Capture the cell that displays the provided text and extract its (X, Y) central coordinate. 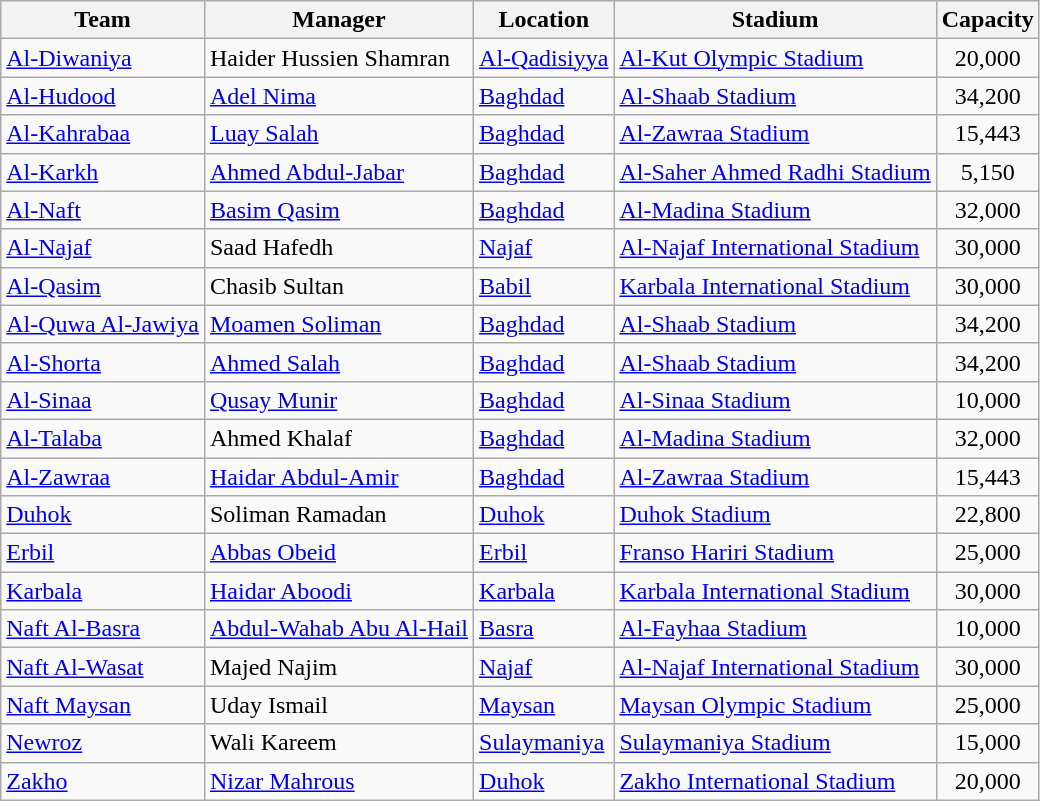
Franso Hariri Stadium (775, 553)
Zakho International Stadium (775, 781)
5,150 (988, 172)
Al-Kut Olympic Stadium (775, 58)
Chasib Sultan (338, 286)
Al-Najaf (103, 248)
Al-Diwaniya (103, 58)
Ahmed Abdul-Jabar (338, 172)
Haider Hussien Shamran (338, 58)
Al-Sinaa Stadium (775, 400)
Naft Al-Basra (103, 629)
Haidar Aboodi (338, 591)
Maysan (544, 705)
Basim Qasim (338, 210)
Duhok Stadium (775, 515)
Naft Al-Wasat (103, 667)
Wali Kareem (338, 743)
Newroz (103, 743)
Capacity (988, 20)
Al-Qadisiyya (544, 58)
Al-Hudood (103, 96)
Haidar Abdul-Amir (338, 477)
Luay Salah (338, 134)
Soliman Ramadan (338, 515)
Ahmed Khalaf (338, 438)
Adel Nima (338, 96)
Zakho (103, 781)
Al-Naft (103, 210)
Al-Zawraa (103, 477)
Al-Quwa Al-Jawiya (103, 324)
Al-Qasim (103, 286)
Babil (544, 286)
Al-Karkh (103, 172)
Stadium (775, 20)
Al-Fayhaa Stadium (775, 629)
Al-Talaba (103, 438)
Naft Maysan (103, 705)
Location (544, 20)
Abdul-Wahab Abu Al-Hail (338, 629)
Manager (338, 20)
22,800 (988, 515)
Ahmed Salah (338, 362)
Sulaymaniya Stadium (775, 743)
Uday Ismail (338, 705)
Moamen Soliman (338, 324)
Sulaymaniya (544, 743)
Nizar Mahrous (338, 781)
Majed Najim (338, 667)
Maysan Olympic Stadium (775, 705)
Abbas Obeid (338, 553)
Qusay Munir (338, 400)
Saad Hafedh (338, 248)
Team (103, 20)
15,000 (988, 743)
Al-Kahrabaa (103, 134)
Al-Shorta (103, 362)
Basra (544, 629)
Al-Sinaa (103, 400)
Al-Saher Ahmed Radhi Stadium (775, 172)
